Pinpoint the cell where the given text exists, returning its (x, y) midpoint coordinate. 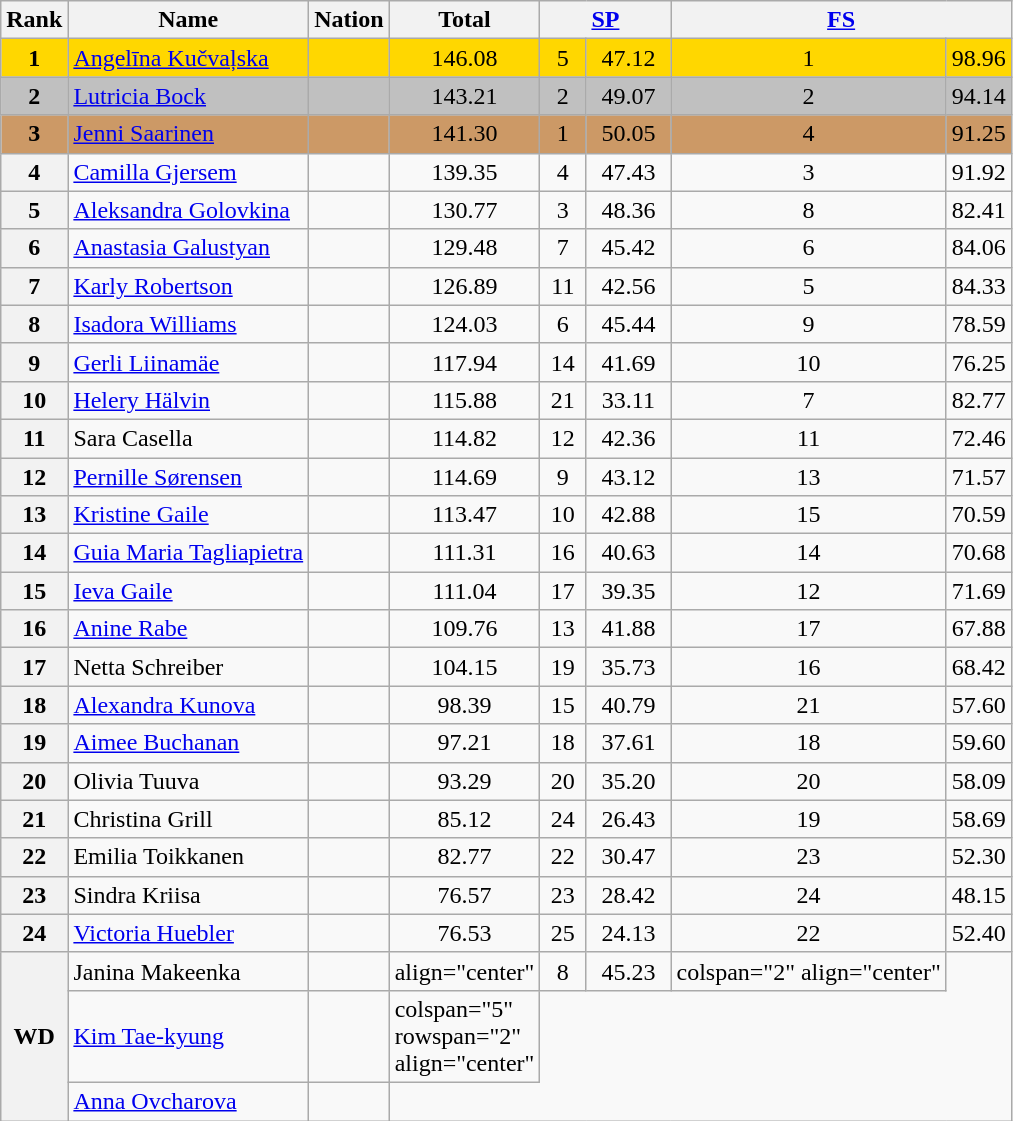
Rank (34, 20)
WD (34, 1036)
Anastasia Galustyan (188, 248)
67.88 (978, 629)
130.77 (464, 210)
115.88 (464, 400)
113.47 (464, 515)
40.79 (628, 705)
Ieva Gaile (188, 591)
111.04 (464, 591)
Gerli Liinamäe (188, 362)
40.63 (628, 553)
111.31 (464, 553)
Isadora Williams (188, 324)
141.30 (464, 134)
48.15 (978, 895)
109.76 (464, 629)
Sindra Kriisa (188, 895)
Kim Tae-kyung (188, 1036)
Aleksandra Golovkina (188, 210)
98.39 (464, 705)
Anna Ovcharova (188, 1101)
42.88 (628, 515)
FS (841, 20)
91.25 (978, 134)
Victoria Huebler (188, 933)
41.88 (628, 629)
98.96 (978, 58)
47.12 (628, 58)
82.41 (978, 210)
Kristine Gaile (188, 515)
124.03 (464, 324)
33.11 (628, 400)
57.60 (978, 705)
117.94 (464, 362)
align="center" (464, 971)
Janina Makeenka (188, 971)
Sara Casella (188, 438)
Christina Grill (188, 819)
Emilia Toikkanen (188, 857)
Anine Rabe (188, 629)
126.89 (464, 286)
93.29 (464, 781)
Lutricia Bock (188, 96)
Aimee Buchanan (188, 743)
45.44 (628, 324)
Alexandra Kunova (188, 705)
114.82 (464, 438)
30.47 (628, 857)
Netta Schreiber (188, 667)
42.36 (628, 438)
59.60 (978, 743)
94.14 (978, 96)
45.23 (628, 971)
Pernille Sørensen (188, 477)
114.69 (464, 477)
28.42 (628, 895)
52.30 (978, 857)
139.35 (464, 172)
37.61 (628, 743)
Jenni Saarinen (188, 134)
39.35 (628, 591)
Total (464, 20)
colspan="5" rowspan="2" align="center" (464, 1036)
76.25 (978, 362)
146.08 (464, 58)
47.43 (628, 172)
104.15 (464, 667)
25 (563, 933)
84.06 (978, 248)
58.69 (978, 819)
72.46 (978, 438)
Guia Maria Tagliapietra (188, 553)
35.20 (628, 781)
41.69 (628, 362)
42.56 (628, 286)
35.73 (628, 667)
76.57 (464, 895)
50.05 (628, 134)
Karly Robertson (188, 286)
85.12 (464, 819)
45.42 (628, 248)
26.43 (628, 819)
70.68 (978, 553)
Nation (349, 20)
48.36 (628, 210)
colspan="2" align="center" (808, 971)
71.69 (978, 591)
84.33 (978, 286)
43.12 (628, 477)
52.40 (978, 933)
49.07 (628, 96)
91.92 (978, 172)
Olivia Tuuva (188, 781)
68.42 (978, 667)
Helery Hälvin (188, 400)
129.48 (464, 248)
143.21 (464, 96)
Name (188, 20)
24.13 (628, 933)
70.59 (978, 515)
97.21 (464, 743)
Camilla Gjersem (188, 172)
58.09 (978, 781)
76.53 (464, 933)
SP (606, 20)
Angelīna Kučvaļska (188, 58)
71.57 (978, 477)
78.59 (978, 324)
